Search for the cell housing the specified text and yield its [x, y] center coordinate. 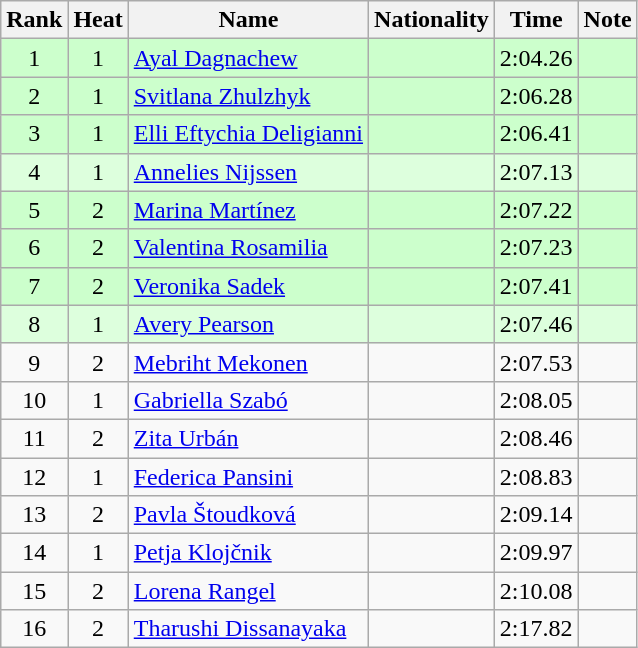
Zita Urbán [248, 438]
2:08.83 [536, 477]
Avery Pearson [248, 324]
2:07.46 [536, 324]
16 [34, 629]
12 [34, 477]
2:07.41 [536, 286]
2:04.26 [536, 58]
Heat [98, 20]
Federica Pansini [248, 477]
Petja Klojčnik [248, 553]
2:07.13 [536, 172]
Ayal Dagnachew [248, 58]
8 [34, 324]
2:07.53 [536, 362]
4 [34, 172]
Tharushi Dissanayaka [248, 629]
Gabriella Szabó [248, 400]
Veronika Sadek [248, 286]
2:08.46 [536, 438]
Valentina Rosamilia [248, 248]
10 [34, 400]
15 [34, 591]
2:07.22 [536, 210]
13 [34, 515]
14 [34, 553]
Name [248, 20]
3 [34, 134]
Nationality [432, 20]
Lorena Rangel [248, 591]
2:08.05 [536, 400]
2:06.41 [536, 134]
7 [34, 286]
Svitlana Zhulzhyk [248, 96]
Annelies Nijssen [248, 172]
Marina Martínez [248, 210]
11 [34, 438]
Rank [34, 20]
Elli Eftychia Deligianni [248, 134]
Mebriht Mekonen [248, 362]
9 [34, 362]
2:17.82 [536, 629]
2:07.23 [536, 248]
Time [536, 20]
2:09.14 [536, 515]
Note [608, 20]
Pavla Štoudková [248, 515]
5 [34, 210]
2:09.97 [536, 553]
6 [34, 248]
2:10.08 [536, 591]
2:06.28 [536, 96]
